Determine the (X, Y) coordinate at the center of the cell enclosing the given text.  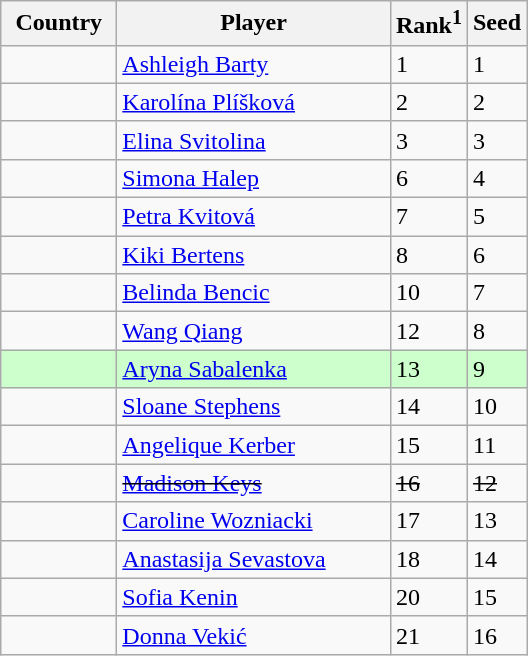
Karolína Plíšková (254, 102)
Country (59, 24)
Caroline Wozniacki (254, 521)
Aryna Sabalenka (254, 369)
Kiki Bertens (254, 255)
Wang Qiang (254, 331)
Sofia Kenin (254, 597)
Petra Kvitová (254, 217)
18 (428, 559)
Sloane Stephens (254, 407)
Simona Halep (254, 178)
Rank1 (428, 24)
9 (496, 369)
17 (428, 521)
Belinda Bencic (254, 293)
Ashleigh Barty (254, 64)
Angelique Kerber (254, 445)
20 (428, 597)
Elina Svitolina (254, 140)
Seed (496, 24)
Donna Vekić (254, 635)
Anastasija Sevastova (254, 559)
Player (254, 24)
Madison Keys (254, 483)
5 (496, 217)
4 (496, 178)
21 (428, 635)
11 (496, 445)
